Determine the [X, Y] coordinate at the center of the cell enclosing the given text.  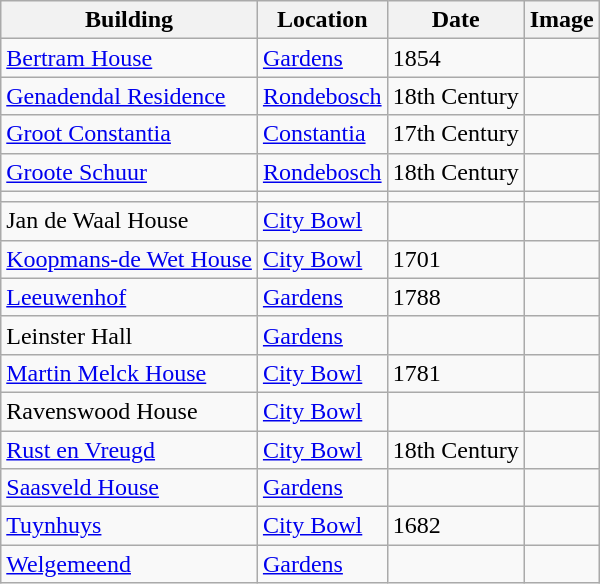
Bertram House [130, 58]
Jan de Waal House [130, 221]
1701 [456, 259]
Image [562, 20]
1854 [456, 58]
Saasveld House [130, 488]
Welgemeend [130, 564]
Tuynhuys [130, 526]
17th Century [456, 134]
1781 [456, 373]
Leeuwenhof [130, 297]
Rust en Vreugd [130, 449]
1788 [456, 297]
Constantia [322, 134]
Martin Melck House [130, 373]
Groote Schuur [130, 172]
Leinster Hall [130, 335]
Genadendal Residence [130, 96]
Location [322, 20]
1682 [456, 526]
Date [456, 20]
Koopmans-de Wet House [130, 259]
Building [130, 20]
Groot Constantia [130, 134]
Ravenswood House [130, 411]
